Pinpoint the cell where the given text exists, returning its (X, Y) midpoint coordinate. 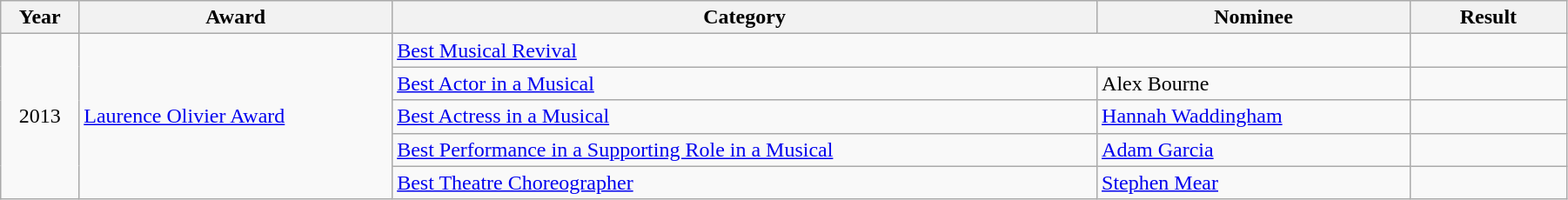
Best Theatre Choreographer (745, 183)
Best Performance in a Supporting Role in a Musical (745, 150)
Alex Bourne (1254, 83)
Stephen Mear (1254, 183)
Award (236, 17)
Hannah Waddingham (1254, 117)
Laurence Olivier Award (236, 117)
Best Actor in a Musical (745, 83)
Year (40, 17)
Adam Garcia (1254, 150)
2013 (40, 117)
Best Actress in a Musical (745, 117)
Result (1488, 17)
Best Musical Revival (901, 50)
Category (745, 17)
Nominee (1254, 17)
